For the text-containing cell, return its midpoint in [X, Y] coordinate format. 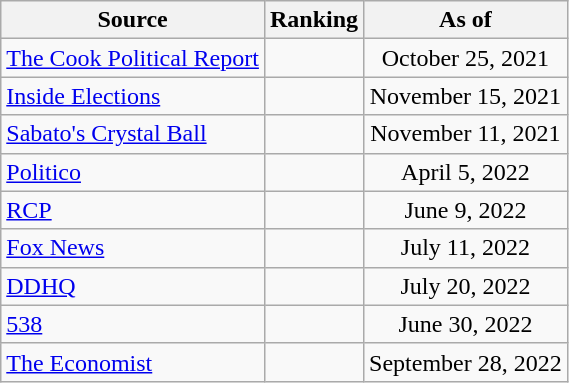
June 30, 2022 [466, 324]
538 [133, 324]
As of [466, 20]
November 11, 2021 [466, 134]
September 28, 2022 [466, 362]
Fox News [133, 248]
DDHQ [133, 286]
The Cook Political Report [133, 58]
Ranking [314, 20]
Inside Elections [133, 96]
July 11, 2022 [466, 248]
Politico [133, 172]
October 25, 2021 [466, 58]
June 9, 2022 [466, 210]
Sabato's Crystal Ball [133, 134]
RCP [133, 210]
July 20, 2022 [466, 286]
November 15, 2021 [466, 96]
Source [133, 20]
April 5, 2022 [466, 172]
The Economist [133, 362]
